Extract the [x, y] coordinate from the center of the cell holding the provided text.  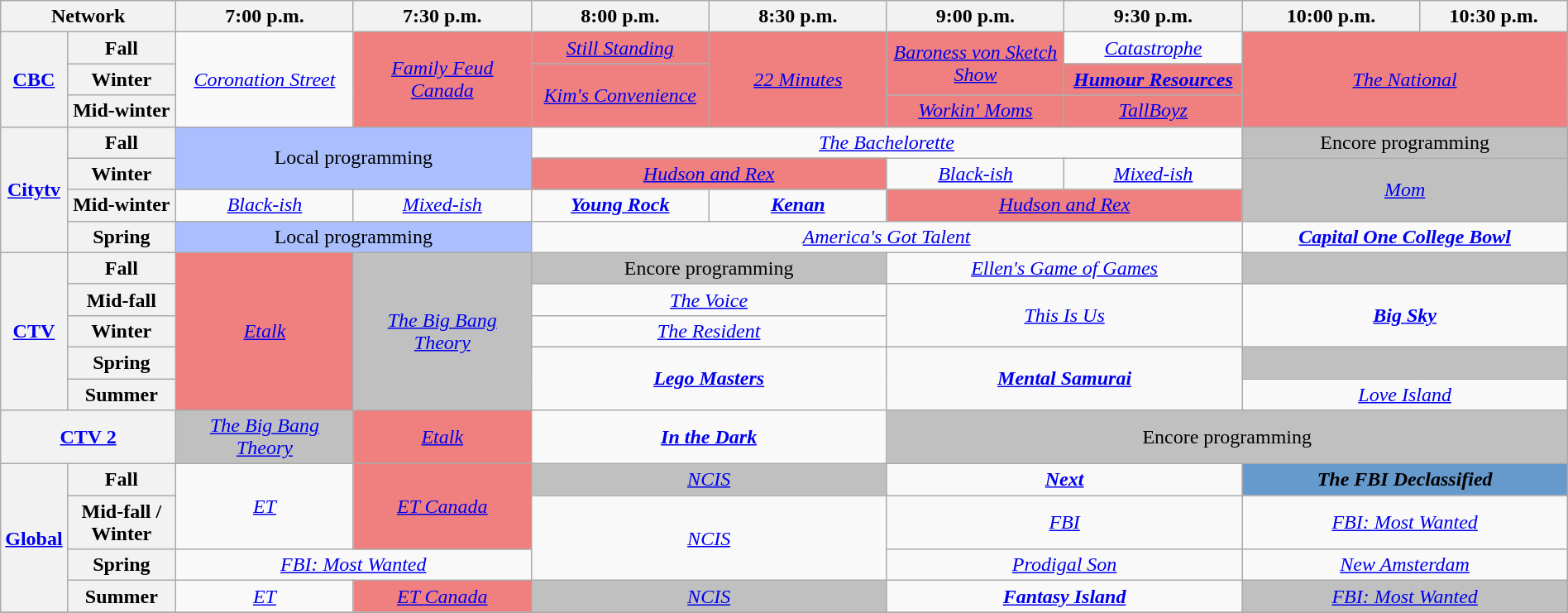
Coronation Street [265, 79]
CBC [34, 79]
Baroness von Sketch Show [976, 64]
Kenan [799, 205]
Big Sky [1404, 315]
The FBI Declassified [1404, 480]
Catastrophe [1153, 48]
Mom [1404, 189]
The National [1404, 79]
Workin' Moms [976, 111]
Citytv [34, 189]
Love Island [1404, 395]
Fantasy Island [1064, 596]
9:00 p.m. [976, 17]
FBI [1064, 523]
Capital One College Bowl [1404, 237]
The Bachelorette [887, 142]
Prodigal Son [1064, 565]
Mental Samurai [1064, 378]
7:30 p.m. [442, 17]
7:00 p.m. [265, 17]
CTV [34, 331]
10:00 p.m. [1331, 17]
In the Dark [709, 437]
Humour Resources [1153, 79]
10:30 p.m. [1494, 17]
CTV 2 [88, 437]
Kim's Convenience [620, 95]
New Amsterdam [1404, 565]
Next [1064, 480]
9:30 p.m. [1153, 17]
Family Feud Canada [442, 79]
Young Rock [620, 205]
Mid-fall / Winter [121, 523]
America's Got Talent [887, 237]
Still Standing [620, 48]
8:30 p.m. [799, 17]
TallBoyz [1153, 111]
This Is Us [1064, 315]
Lego Masters [709, 378]
Network [88, 17]
The Resident [709, 331]
Global [34, 538]
8:00 p.m. [620, 17]
Mid-fall [121, 299]
The Voice [709, 299]
22 Minutes [799, 79]
Ellen's Game of Games [1064, 268]
